Detect which cell encompasses the target text, then output its (X, Y) center coordinate. 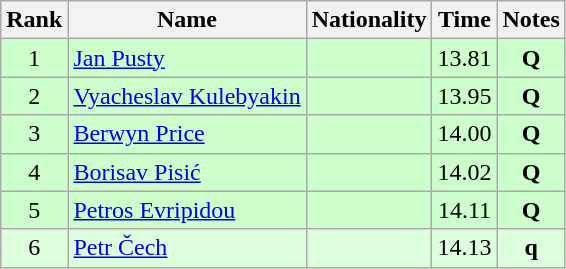
2 (34, 96)
Berwyn Price (187, 134)
3 (34, 134)
Rank (34, 20)
13.95 (464, 96)
14.11 (464, 210)
14.13 (464, 248)
Time (464, 20)
4 (34, 172)
Name (187, 20)
Borisav Pisić (187, 172)
Petros Evripidou (187, 210)
14.00 (464, 134)
Nationality (369, 20)
Petr Čech (187, 248)
5 (34, 210)
q (531, 248)
14.02 (464, 172)
6 (34, 248)
Jan Pusty (187, 58)
1 (34, 58)
Notes (531, 20)
Vyacheslav Kulebyakin (187, 96)
13.81 (464, 58)
